Pinpoint the cell where the given text exists, returning its [x, y] midpoint coordinate. 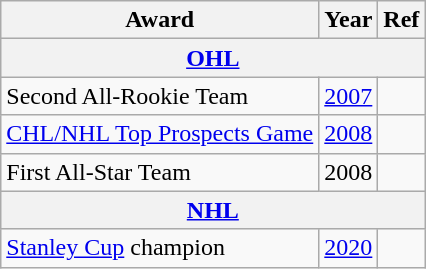
2007 [348, 96]
Second All-Rookie Team [160, 96]
2020 [348, 248]
CHL/NHL Top Prospects Game [160, 134]
First All-Star Team [160, 172]
Ref [402, 20]
NHL [213, 210]
Award [160, 20]
Year [348, 20]
OHL [213, 58]
Stanley Cup champion [160, 248]
